From the cell containing the given text, extract its center point as (X, Y) coordinate. 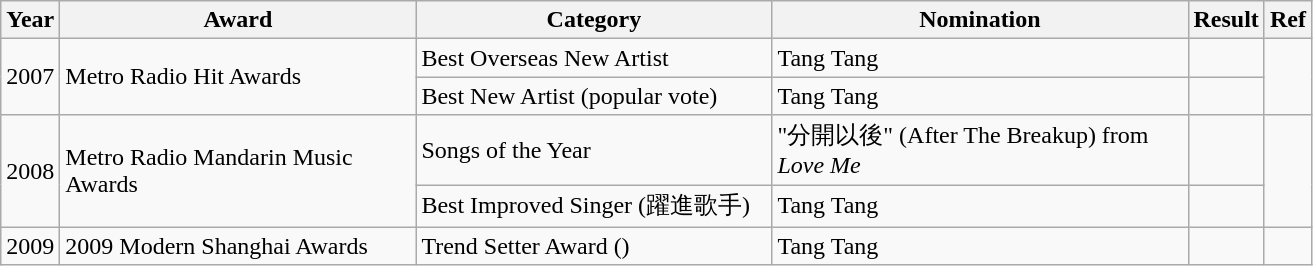
"分開以後" (After The Breakup) from Love Me (980, 150)
2007 (30, 77)
Best Overseas New Artist (594, 58)
Best New Artist (popular vote) (594, 96)
Metro Radio Mandarin Music Awards (238, 171)
2009 (30, 246)
Ref (1288, 20)
Best Improved Singer (躍進歌手) (594, 206)
2009 Modern Shanghai Awards (238, 246)
Year (30, 20)
Nomination (980, 20)
Trend Setter Award () (594, 246)
2008 (30, 171)
Category (594, 20)
Songs of the Year (594, 150)
Result (1226, 20)
Metro Radio Hit Awards (238, 77)
Award (238, 20)
